Capture the cell that displays the provided text and extract its [X, Y] central coordinate. 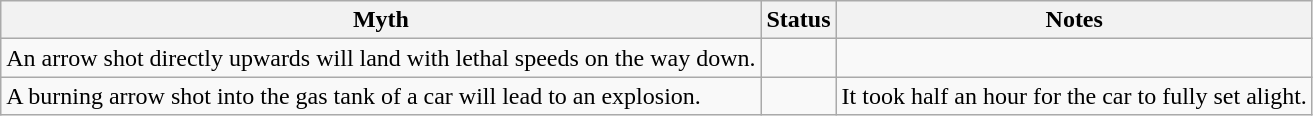
An arrow shot directly upwards will land with lethal speeds on the way down. [381, 58]
Myth [381, 20]
Notes [1074, 20]
A burning arrow shot into the gas tank of a car will lead to an explosion. [381, 96]
It took half an hour for the car to fully set alight. [1074, 96]
Status [798, 20]
